Return the (X, Y) coordinate for the center point of the cell that contains the specified text.  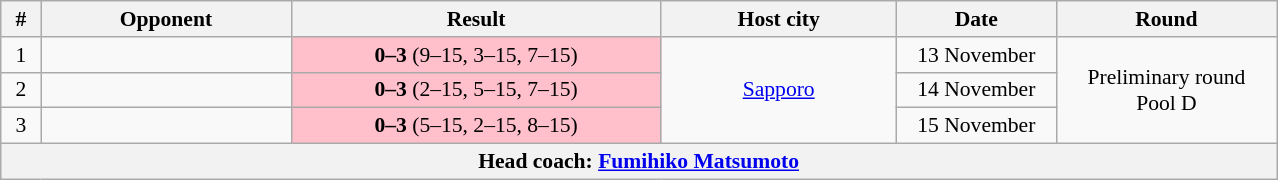
Opponent (166, 19)
13 November (976, 55)
Head coach: Fumihiko Matsumoto (639, 162)
0–3 (2–15, 5–15, 7–15) (476, 90)
0–3 (9–15, 3–15, 7–15) (476, 55)
3 (21, 126)
Date (976, 19)
15 November (976, 126)
0–3 (5–15, 2–15, 8–15) (476, 126)
Sapporo (778, 90)
Round (1166, 19)
Host city (778, 19)
# (21, 19)
14 November (976, 90)
Preliminary roundPool D (1166, 90)
Result (476, 19)
1 (21, 55)
2 (21, 90)
